For the text-containing cell, return its midpoint in [X, Y] coordinate format. 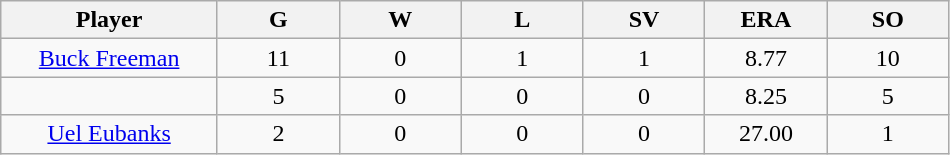
11 [278, 58]
SO [888, 20]
W [400, 20]
8.25 [766, 96]
2 [278, 134]
Player [110, 20]
L [522, 20]
G [278, 20]
27.00 [766, 134]
ERA [766, 20]
10 [888, 58]
SV [644, 20]
Buck Freeman [110, 58]
8.77 [766, 58]
Uel Eubanks [110, 134]
